For the text-containing cell, return its midpoint in (X, Y) coordinate format. 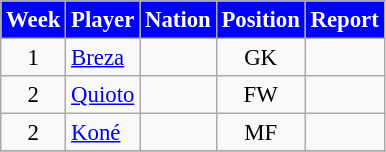
Player (103, 20)
MF (260, 133)
Nation (178, 20)
Quioto (103, 95)
GK (260, 58)
Report (344, 20)
1 (34, 58)
Position (260, 20)
Week (34, 20)
FW (260, 95)
Breza (103, 58)
Koné (103, 133)
